From the cell containing the given text, extract its center point as (X, Y) coordinate. 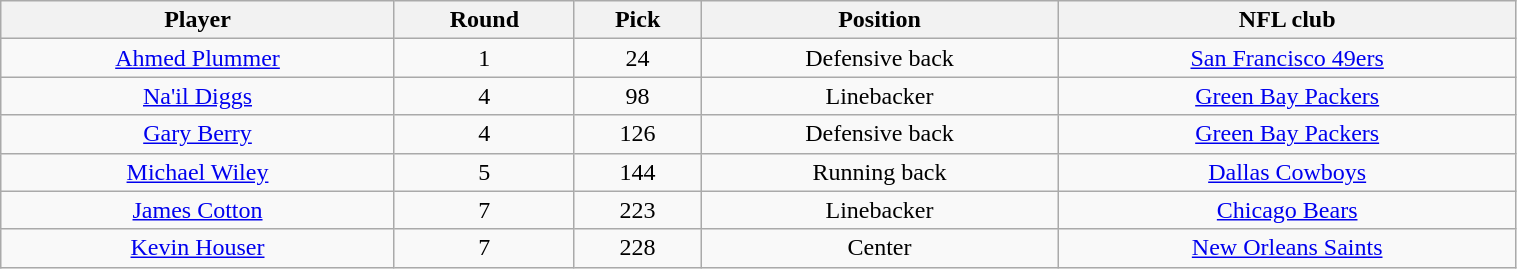
NFL club (1287, 20)
228 (637, 248)
Ahmed Plummer (198, 58)
1 (484, 58)
Chicago Bears (1287, 210)
Kevin Houser (198, 248)
James Cotton (198, 210)
Gary Berry (198, 134)
Center (880, 248)
223 (637, 210)
Dallas Cowboys (1287, 172)
Player (198, 20)
Running back (880, 172)
126 (637, 134)
144 (637, 172)
Pick (637, 20)
Round (484, 20)
98 (637, 96)
Na'il Diggs (198, 96)
24 (637, 58)
San Francisco 49ers (1287, 58)
5 (484, 172)
Position (880, 20)
New Orleans Saints (1287, 248)
Michael Wiley (198, 172)
